Identify which cell holds the provided text, then report its (X, Y) central coordinate. 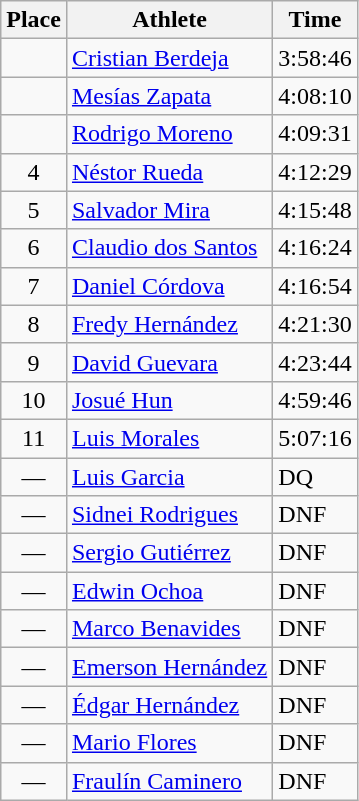
4:09:31 (315, 134)
10 (34, 400)
4:23:44 (315, 362)
Emerson Hernández (169, 667)
Cristian Berdeja (169, 58)
11 (34, 438)
David Guevara (169, 362)
Place (34, 20)
DQ (315, 477)
9 (34, 362)
Marco Benavides (169, 629)
6 (34, 248)
Salvador Mira (169, 210)
Time (315, 20)
Sidnei Rodrigues (169, 515)
Luis Garcia (169, 477)
Fraulín Caminero (169, 781)
Josué Hun (169, 400)
4:16:24 (315, 248)
4:16:54 (315, 286)
8 (34, 324)
4:08:10 (315, 96)
3:58:46 (315, 58)
Mesías Zapata (169, 96)
Fredy Hernández (169, 324)
4:12:29 (315, 172)
Rodrigo Moreno (169, 134)
4:59:46 (315, 400)
Édgar Hernández (169, 705)
Néstor Rueda (169, 172)
7 (34, 286)
4 (34, 172)
Daniel Córdova (169, 286)
4:15:48 (315, 210)
4:21:30 (315, 324)
Edwin Ochoa (169, 591)
5 (34, 210)
5:07:16 (315, 438)
Athlete (169, 20)
Mario Flores (169, 743)
Claudio dos Santos (169, 248)
Sergio Gutiérrez (169, 553)
Luis Morales (169, 438)
